Locate the cell with the specified text and output its (X, Y) center coordinate. 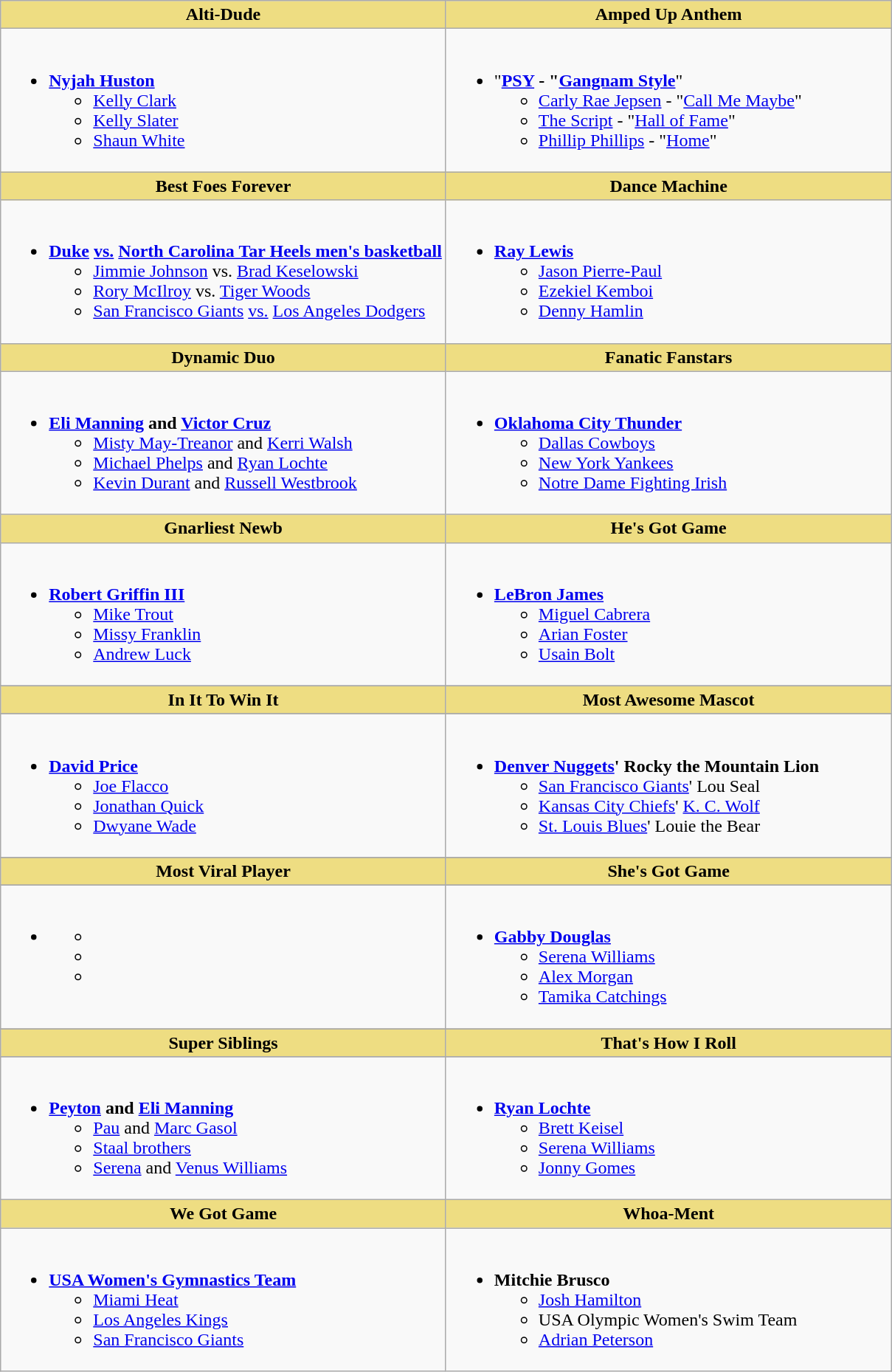
Alti-Dude (224, 15)
LeBron JamesMiguel CabreraArian FosterUsain Bolt (668, 614)
Gnarliest Newb (224, 528)
Dynamic Duo (224, 357)
"PSY - "Gangnam Style"Carly Rae Jepsen - "Call Me Maybe"The Script - "Hall of Fame"Phillip Phillips - "Home" (668, 100)
Mitchie BruscoJosh HamiltonUSA Olympic Women's Swim TeamAdrian Peterson (668, 1300)
That's How I Roll (668, 1043)
Ray LewisJason Pierre-PaulEzekiel KemboiDenny Hamlin (668, 272)
Denver Nuggets' Rocky the Mountain LionSan Francisco Giants' Lou SealKansas City Chiefs' K. C. WolfSt. Louis Blues' Louie the Bear (668, 785)
Ryan LochteBrett KeiselSerena WilliamsJonny Gomes (668, 1128)
Most Awesome Mascot (668, 700)
David PriceJoe FlaccoJonathan QuickDwyane Wade (224, 785)
Gabby DouglasSerena WilliamsAlex MorganTamika Catchings (668, 956)
Amped Up Anthem (668, 15)
Super Siblings (224, 1043)
Most Viral Player (224, 871)
He's Got Game (668, 528)
Best Foes Forever (224, 186)
Whoa-Ment (668, 1214)
Nyjah HustonKelly ClarkKelly SlaterShaun White (224, 100)
In It To Win It (224, 700)
We Got Game (224, 1214)
USA Women's Gymnastics TeamMiami HeatLos Angeles KingsSan Francisco Giants (224, 1300)
Oklahoma City ThunderDallas CowboysNew York YankeesNotre Dame Fighting Irish (668, 443)
Robert Griffin IIIMike TroutMissy FranklinAndrew Luck (224, 614)
Peyton and Eli ManningPau and Marc GasolStaal brothersSerena and Venus Williams (224, 1128)
Eli Manning and Victor CruzMisty May-Treanor and Kerri WalshMichael Phelps and Ryan LochteKevin Durant and Russell Westbrook (224, 443)
Fanatic Fanstars (668, 357)
Dance Machine (668, 186)
She's Got Game (668, 871)
